Find where the given text appears and provide that cell's center as [X, Y] coordinate. 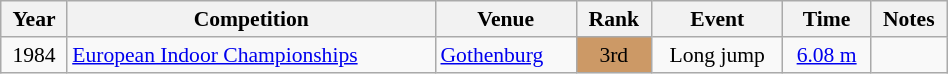
Competition [251, 19]
European Indoor Championships [251, 55]
Gothenburg [506, 55]
Event [718, 19]
6.08 m [826, 55]
Time [826, 19]
Long jump [718, 55]
3rd [614, 55]
1984 [34, 55]
Year [34, 19]
Rank [614, 19]
Notes [908, 19]
Venue [506, 19]
